Return (X, Y) of the center of cell containing provided text 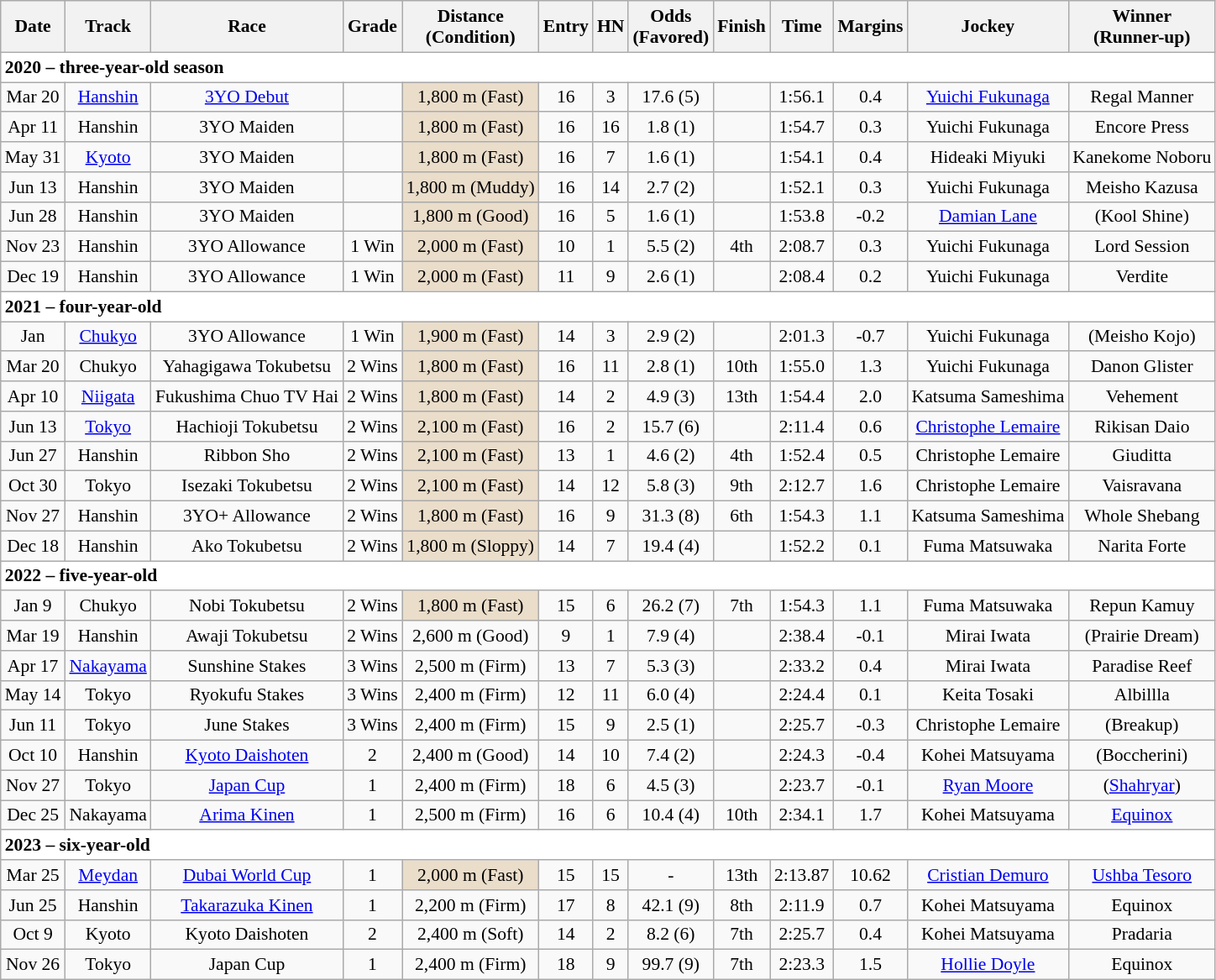
2,400 m (Soft) (470, 935)
Distance(Condition) (470, 27)
- (670, 875)
Regal Manner (1142, 97)
Oct 9 (34, 935)
2023 – six-year-old (608, 846)
Ribbon Sho (247, 456)
10.4 (4) (670, 815)
Niigata (107, 396)
Jun 11 (34, 726)
Kanekome Noboru (1142, 157)
Winner(Runner-up) (1142, 27)
3YO+ Allowance (247, 516)
5.5 (2) (670, 247)
Damian Lane (988, 217)
1:52.2 (801, 546)
7.9 (4) (670, 636)
Track (107, 27)
1:56.1 (801, 97)
Albillla (1142, 695)
2:24.4 (801, 695)
Mar 19 (34, 636)
Oct 10 (34, 756)
Keita Tosaki (988, 695)
2.5 (1) (670, 726)
Nov 23 (34, 247)
Narita Forte (1142, 546)
1.3 (870, 367)
7.4 (2) (670, 756)
Ako Tokubetsu (247, 546)
2:12.7 (801, 486)
Pradaria (1142, 935)
2021 – four-year-old (608, 307)
Meydan (107, 875)
1:52.1 (801, 187)
8th (742, 905)
-0.3 (870, 726)
Grade (373, 27)
2,400 m (Good) (470, 756)
Nov 26 (34, 965)
Jockey (988, 27)
Ryan Moore (988, 785)
3YO Debut (247, 97)
Fukushima Chuo TV Hai (247, 396)
2.6 (1) (670, 277)
(Kool Shine) (1142, 217)
(Shahryar) (1142, 785)
4.5 (3) (670, 785)
2022 – five-year-old (608, 576)
8 (611, 905)
Apr 11 (34, 128)
2:11.9 (801, 905)
Race (247, 27)
1,900 m (Fast) (470, 337)
(Prairie Dream) (1142, 636)
Dec 25 (34, 815)
May 14 (34, 695)
Encore Press (1142, 128)
2:08.4 (801, 277)
June Stakes (247, 726)
0.2 (870, 277)
Sunshine Stakes (247, 666)
Date (34, 27)
Jun 27 (34, 456)
Dubai World Cup (247, 875)
Entry (566, 27)
Yahagigawa Tokubetsu (247, 367)
2.8 (1) (670, 367)
5.3 (3) (670, 666)
99.7 (9) (670, 965)
2.0 (870, 396)
Dec 18 (34, 546)
2,600 m (Good) (470, 636)
Paradise Reef (1142, 666)
1.5 (870, 965)
Meisho Kazusa (1142, 187)
Isezaki Tokubetsu (247, 486)
2:34.1 (801, 815)
Odds(Favored) (670, 27)
8.2 (6) (670, 935)
Dec 19 (34, 277)
Nobi Tokubetsu (247, 606)
Danon Glister (1142, 367)
2:13.87 (801, 875)
Ushba Tesoro (1142, 875)
Mar 25 (34, 875)
1:54.4 (801, 396)
17.6 (5) (670, 97)
0.6 (870, 427)
1,800 m (Good) (470, 217)
Jun 28 (34, 217)
Oct 30 (34, 486)
Awaji Tokubetsu (247, 636)
Repun Kamuy (1142, 606)
Vaisravana (1142, 486)
2:23.7 (801, 785)
1:52.4 (801, 456)
Hollie Doyle (988, 965)
0.5 (870, 456)
26.2 (7) (670, 606)
HN (611, 27)
Rikisan Daio (1142, 427)
Vehement (1142, 396)
(Meisho Kojo) (1142, 337)
15.7 (6) (670, 427)
Lord Session (1142, 247)
9th (742, 486)
2:08.7 (801, 247)
4.9 (3) (670, 396)
Hachioji Tokubetsu (247, 427)
Cristian Demuro (988, 875)
Hideaki Miyuki (988, 157)
May 31 (34, 157)
6th (742, 516)
Margins (870, 27)
Ryokufu Stakes (247, 695)
Takarazuka Kinen (247, 905)
Verdite (1142, 277)
Jun 25 (34, 905)
1:55.0 (801, 367)
6.0 (4) (670, 695)
Arima Kinen (247, 815)
31.3 (8) (670, 516)
2020 – three-year-old season (608, 67)
1:53.8 (801, 217)
Whole Shebang (1142, 516)
(Breakup) (1142, 726)
5.8 (3) (670, 486)
1,800 m (Muddy) (470, 187)
10.62 (870, 875)
0.7 (870, 905)
2:33.2 (801, 666)
2.9 (2) (670, 337)
4.6 (2) (670, 456)
Finish (742, 27)
(Boccherini) (1142, 756)
1.6 (870, 486)
Giuditta (1142, 456)
1,800 m (Sloppy) (470, 546)
17 (566, 905)
-0.2 (870, 217)
Apr 10 (34, 396)
2:11.4 (801, 427)
2.7 (2) (670, 187)
-0.7 (870, 337)
2:23.3 (801, 965)
1.8 (1) (670, 128)
1:54.1 (801, 157)
5 (611, 217)
Apr 17 (34, 666)
2:38.4 (801, 636)
2:24.3 (801, 756)
19.4 (4) (670, 546)
1.7 (870, 815)
2,200 m (Firm) (470, 905)
1:54.7 (801, 128)
2:01.3 (801, 337)
Jan 9 (34, 606)
-0.4 (870, 756)
42.1 (9) (670, 905)
Jan (34, 337)
Time (801, 27)
